Identify which cell holds the provided text, then report its [x, y] central coordinate. 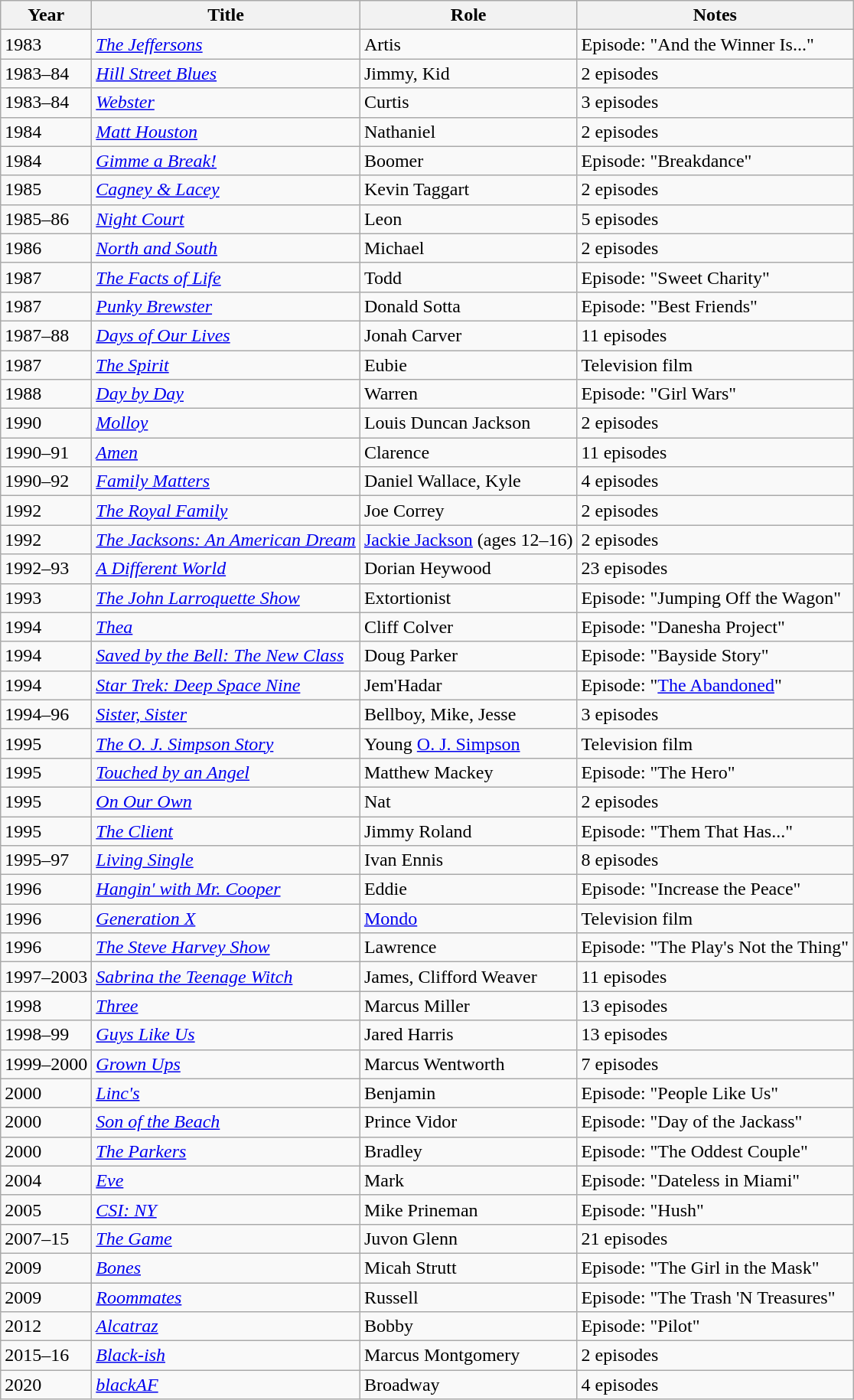
Episode: "The Hero" [715, 772]
Michael [468, 248]
2004 [46, 1180]
The Spirit [227, 365]
Mike Prineman [468, 1209]
Episode: "Girl Wars" [715, 394]
Marcus Miller [468, 1006]
Marcus Montgomery [468, 1356]
Episode: "Increase the Peace" [715, 889]
1985 [46, 190]
Lawrence [468, 948]
Episode: "Hush" [715, 1209]
1993 [46, 598]
Family Matters [227, 481]
The Client [227, 831]
Title [227, 15]
Alcatraz [227, 1327]
Punky Brewster [227, 306]
Day by Day [227, 394]
Roommates [227, 1297]
Juvon Glenn [468, 1238]
Bobby [468, 1327]
1990 [46, 423]
Benjamin [468, 1093]
The John Larroquette Show [227, 598]
Mark [468, 1180]
The Parkers [227, 1151]
Episode: "Pilot" [715, 1327]
Dorian Heywood [468, 569]
Gimme a Break! [227, 161]
Year [46, 15]
1990–92 [46, 481]
2015–16 [46, 1356]
Broadway [468, 1385]
The Game [227, 1238]
Donald Sotta [468, 306]
Nathaniel [468, 132]
Episode: "The Girl in the Mask" [715, 1268]
Night Court [227, 219]
Episode: "Them That Has..." [715, 831]
23 episodes [715, 569]
Hangin' with Mr. Cooper [227, 889]
Ivan Ennis [468, 860]
Black-ish [227, 1356]
Jimmy, Kid [468, 73]
1998–99 [46, 1035]
Hill Street Blues [227, 73]
The Royal Family [227, 511]
Joe Correy [468, 511]
Episode: "Breakdance" [715, 161]
Extortionist [468, 598]
Episode: "The Play's Not the Thing" [715, 948]
7 episodes [715, 1064]
Doug Parker [468, 656]
Jimmy Roland [468, 831]
Mondo [468, 919]
Cagney & Lacey [227, 190]
Linc's [227, 1093]
2005 [46, 1209]
Episode: "And the Winner Is..." [715, 44]
1994–96 [46, 714]
Jackie Jackson (ages 12–16) [468, 540]
Eddie [468, 889]
1997–2003 [46, 977]
Episode: "Danesha Project" [715, 627]
1998 [46, 1006]
Clarence [468, 452]
Webster [227, 103]
Prince Vidor [468, 1122]
Thea [227, 627]
Daniel Wallace, Kyle [468, 481]
1992–93 [46, 569]
1990–91 [46, 452]
Todd [468, 277]
Russell [468, 1297]
Episode: "The Abandoned" [715, 685]
Star Trek: Deep Space Nine [227, 685]
Marcus Wentworth [468, 1064]
Sabrina the Teenage Witch [227, 977]
Episode: "Jumping Off the Wagon" [715, 598]
Episode: "Bayside Story" [715, 656]
1985–86 [46, 219]
Jonah Carver [468, 335]
James, Clifford Weaver [468, 977]
Notes [715, 15]
Episode: "The Oddest Couple" [715, 1151]
The Jacksons: An American Dream [227, 540]
1987–88 [46, 335]
Amen [227, 452]
5 episodes [715, 219]
Micah Strutt [468, 1268]
21 episodes [715, 1238]
2012 [46, 1327]
The Steve Harvey Show [227, 948]
Episode: "Best Friends" [715, 306]
1986 [46, 248]
Bones [227, 1268]
1988 [46, 394]
CSI: NY [227, 1209]
2007–15 [46, 1238]
1983 [46, 44]
Touched by an Angel [227, 772]
Saved by the Bell: The New Class [227, 656]
Matthew Mackey [468, 772]
Cliff Colver [468, 627]
blackAF [227, 1385]
Eve [227, 1180]
Episode: "Sweet Charity" [715, 277]
Grown Ups [227, 1064]
Living Single [227, 860]
Young O. J. Simpson [468, 743]
Boomer [468, 161]
Three [227, 1006]
Role [468, 15]
1995–97 [46, 860]
Warren [468, 394]
2020 [46, 1385]
Episode: "The Trash 'N Treasures" [715, 1297]
Episode: "Day of the Jackass" [715, 1122]
Louis Duncan Jackson [468, 423]
The O. J. Simpson Story [227, 743]
Artis [468, 44]
On Our Own [227, 801]
8 episodes [715, 860]
Leon [468, 219]
Kevin Taggart [468, 190]
Days of Our Lives [227, 335]
Son of the Beach [227, 1122]
Matt Houston [227, 132]
Curtis [468, 103]
Episode: "Dateless in Miami" [715, 1180]
1999–2000 [46, 1064]
Nat [468, 801]
The Facts of Life [227, 277]
Episode: "People Like Us" [715, 1093]
Jared Harris [468, 1035]
North and South [227, 248]
Generation X [227, 919]
A Different World [227, 569]
The Jeffersons [227, 44]
Bellboy, Mike, Jesse [468, 714]
Guys Like Us [227, 1035]
Eubie [468, 365]
Jem'Hadar [468, 685]
Bradley [468, 1151]
Molloy [227, 423]
Sister, Sister [227, 714]
